Capture the cell that displays the provided text and extract its [x, y] central coordinate. 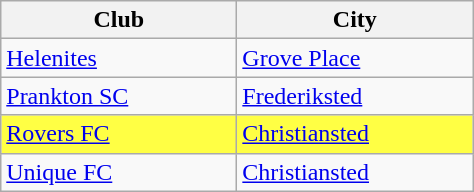
Frederiksted [355, 96]
Unique FC [119, 172]
Helenites [119, 58]
Prankton SC [119, 96]
City [355, 20]
Rovers FC [119, 134]
Grove Place [355, 58]
Club [119, 20]
